For the text-containing cell, return its midpoint in [X, Y] coordinate format. 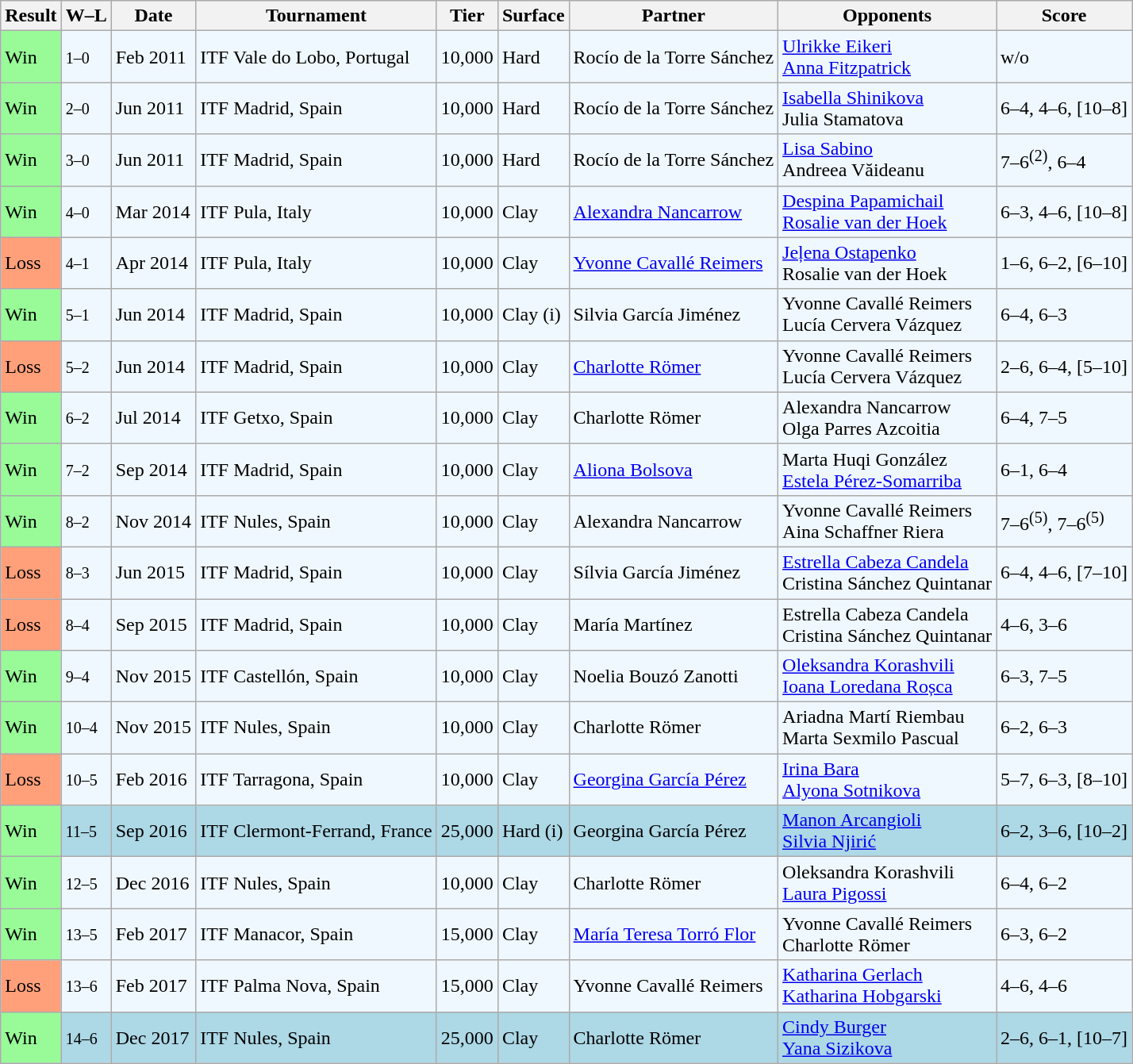
8–4 [86, 624]
Jeļena Ostapenko Rosalie van der Hoek [887, 263]
Lisa Sabino Andreea Văideanu [887, 160]
6–2, 3–6, [10–2] [1065, 832]
María Teresa Torró Flor [674, 935]
Marta Huqi González Estela Pérez-Somarriba [887, 470]
Nov 2014 [153, 520]
6–4, 6–3 [1065, 314]
4–6, 4–6 [1065, 985]
6–2, 6–3 [1065, 728]
6–1, 6–4 [1065, 470]
6–4, 6–2 [1065, 882]
2–6, 6–1, [10–7] [1065, 1038]
ITF Vale do Lobo, Portugal [317, 57]
Sep 2014 [153, 470]
Jun 2015 [153, 573]
6–3, 4–6, [10–8] [1065, 211]
6–4, 4–6, [7–10] [1065, 573]
Ulrikke Eikeri Anna Fitzpatrick [887, 57]
Tier [467, 16]
9–4 [86, 676]
Clay (i) [533, 314]
Sílvia García Jiménez [674, 573]
2–0 [86, 108]
Manon Arcangioli Silvia Njirić [887, 832]
Isabella Shinikova Julia Stamatova [887, 108]
ITF Castellón, Spain [317, 676]
Yvonne Cavallé Reimers Aina Schaffner Riera [887, 520]
4–1 [86, 263]
Jul 2014 [153, 417]
Yvonne Cavallé Reimers Charlotte Römer [887, 935]
Cindy Burger Yana Sizikova [887, 1038]
Despina Papamichail Rosalie van der Hoek [887, 211]
4–0 [86, 211]
6–3, 6–2 [1065, 935]
5–1 [86, 314]
7–2 [86, 470]
Date [153, 16]
8–3 [86, 573]
Oleksandra Korashvili Ioana Loredana Roșca [887, 676]
ITF Manacor, Spain [317, 935]
ITF Getxo, Spain [317, 417]
ITF Palma Nova, Spain [317, 985]
13–6 [86, 985]
Tournament [317, 16]
2–6, 6–4, [5–10] [1065, 367]
Partner [674, 16]
Opponents [887, 16]
7–6(5), 7–6(5) [1065, 520]
7–6(2), 6–4 [1065, 160]
6–2 [86, 417]
5–2 [86, 367]
Feb 2016 [153, 779]
Mar 2014 [153, 211]
5–7, 6–3, [8–10] [1065, 779]
4–6, 3–6 [1065, 624]
6–4, 4–6, [10–8] [1065, 108]
Score [1065, 16]
Aliona Bolsova [674, 470]
Sep 2016 [153, 832]
Katharina Gerlach Katharina Hobgarski [887, 985]
Dec 2016 [153, 882]
8–2 [86, 520]
Feb 2011 [153, 57]
12–5 [86, 882]
ITF Clermont-Ferrand, France [317, 832]
3–0 [86, 160]
Irina Bara Alyona Sotnikova [887, 779]
10–4 [86, 728]
Alexandra Nancarrow Olga Parres Azcoitia [887, 417]
Ariadna Martí Riembau Marta Sexmilo Pascual [887, 728]
Oleksandra Korashvili Laura Pigossi [887, 882]
Hard (i) [533, 832]
11–5 [86, 832]
1–6, 6–2, [6–10] [1065, 263]
Surface [533, 16]
María Martínez [674, 624]
14–6 [86, 1038]
W–L [86, 16]
Noelia Bouzó Zanotti [674, 676]
6–3, 7–5 [1065, 676]
Silvia García Jiménez [674, 314]
w/o [1065, 57]
Apr 2014 [153, 263]
10–5 [86, 779]
Dec 2017 [153, 1038]
Sep 2015 [153, 624]
ITF Tarragona, Spain [317, 779]
1–0 [86, 57]
6–4, 7–5 [1065, 417]
13–5 [86, 935]
Result [31, 16]
